Pinpoint the cell where the given text exists, returning its [X, Y] midpoint coordinate. 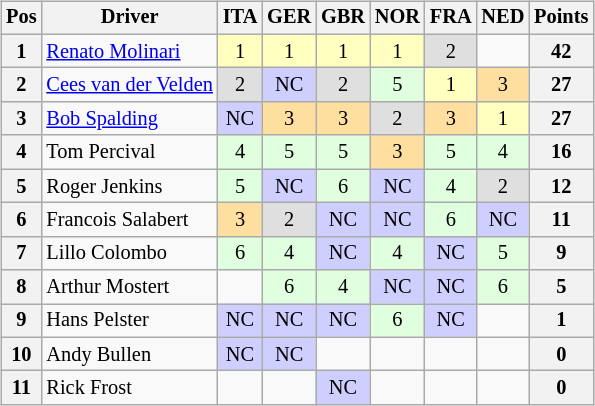
12 [561, 186]
Francois Salabert [129, 220]
8 [21, 287]
7 [21, 253]
NOR [398, 18]
Driver [129, 18]
42 [561, 51]
Lillo Colombo [129, 253]
FRA [451, 18]
Bob Spalding [129, 119]
Points [561, 18]
Pos [21, 18]
Renato Molinari [129, 51]
10 [21, 354]
Tom Percival [129, 152]
Cees van der Velden [129, 85]
Roger Jenkins [129, 186]
GER [289, 18]
Hans Pelster [129, 321]
Andy Bullen [129, 354]
Rick Frost [129, 388]
16 [561, 152]
GBR [343, 18]
ITA [240, 18]
NED [504, 18]
Arthur Mostert [129, 287]
